Extract the (x, y) coordinate from the center of the cell holding the provided text.  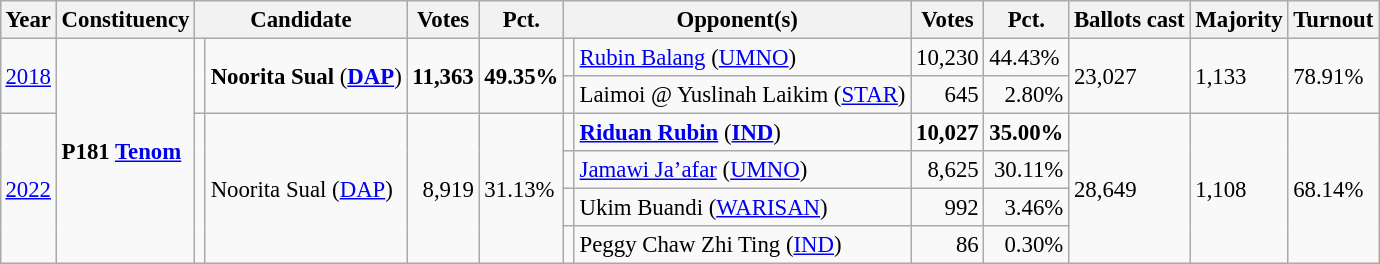
10,230 (948, 57)
Ukim Buandi (WARISAN) (742, 208)
2022 (28, 189)
Candidate (301, 20)
Peggy Chaw Zhi Ting (IND) (742, 245)
35.00% (1026, 133)
2018 (28, 76)
10,027 (948, 133)
2.80% (1026, 95)
31.13% (522, 189)
68.14% (1334, 189)
11,363 (443, 76)
3.46% (1026, 208)
0.30% (1026, 245)
1,108 (1239, 189)
P181 Tenom (125, 151)
8,919 (443, 189)
23,027 (1130, 76)
Constituency (125, 20)
Ballots cast (1130, 20)
49.35% (522, 76)
Turnout (1334, 20)
Opponent(s) (738, 20)
992 (948, 208)
Laimoi @ Yuslinah Laikim (STAR) (742, 95)
28,649 (1130, 189)
Rubin Balang (UMNO) (742, 57)
645 (948, 95)
86 (948, 245)
Year (28, 20)
78.91% (1334, 76)
1,133 (1239, 76)
30.11% (1026, 170)
8,625 (948, 170)
Majority (1239, 20)
44.43% (1026, 57)
Riduan Rubin (IND) (742, 133)
Jamawi Ja’afar (UMNO) (742, 170)
